From the cell containing the given text, extract its center point as [x, y] coordinate. 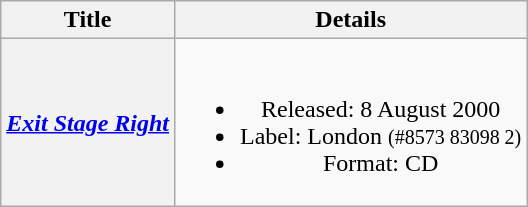
Title [88, 20]
Details [351, 20]
Exit Stage Right [88, 122]
Released: 8 August 2000Label: London (#8573 83098 2)Format: CD [351, 122]
